Identify which cell holds the provided text, then report its [X, Y] central coordinate. 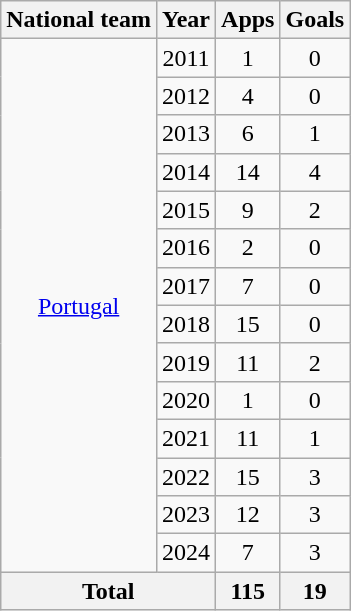
2019 [186, 362]
2024 [186, 553]
9 [248, 210]
2014 [186, 172]
Apps [248, 20]
2013 [186, 134]
2012 [186, 96]
Goals [315, 20]
2011 [186, 58]
2022 [186, 477]
2021 [186, 438]
2020 [186, 400]
Portugal [79, 306]
Year [186, 20]
115 [248, 591]
National team [79, 20]
14 [248, 172]
6 [248, 134]
2015 [186, 210]
2016 [186, 248]
2017 [186, 286]
12 [248, 515]
19 [315, 591]
Total [108, 591]
2023 [186, 515]
2018 [186, 324]
